For the text-containing cell, return its midpoint in (x, y) coordinate format. 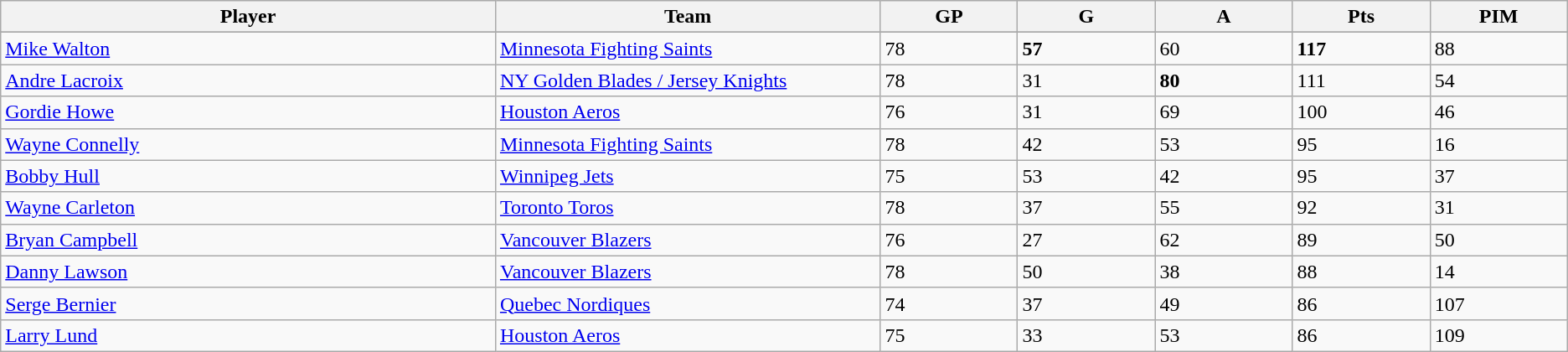
NY Golden Blades / Jersey Knights (687, 80)
111 (1361, 80)
Serge Bernier (248, 303)
92 (1361, 208)
Mike Walton (248, 49)
107 (1498, 303)
60 (1224, 49)
Player (248, 17)
Team (687, 17)
Wayne Connelly (248, 144)
57 (1086, 49)
16 (1498, 144)
Gordie Howe (248, 112)
Toronto Toros (687, 208)
27 (1086, 240)
PIM (1498, 17)
69 (1224, 112)
Bryan Campbell (248, 240)
Pts (1361, 17)
Larry Lund (248, 335)
14 (1498, 272)
46 (1498, 112)
Andre Lacroix (248, 80)
Winnipeg Jets (687, 176)
A (1224, 17)
Bobby Hull (248, 176)
54 (1498, 80)
89 (1361, 240)
GP (949, 17)
55 (1224, 208)
62 (1224, 240)
109 (1498, 335)
100 (1361, 112)
38 (1224, 272)
80 (1224, 80)
Danny Lawson (248, 272)
74 (949, 303)
G (1086, 17)
49 (1224, 303)
Wayne Carleton (248, 208)
33 (1086, 335)
117 (1361, 49)
Quebec Nordiques (687, 303)
